Find where the given text appears and provide that cell's center as (X, Y) coordinate. 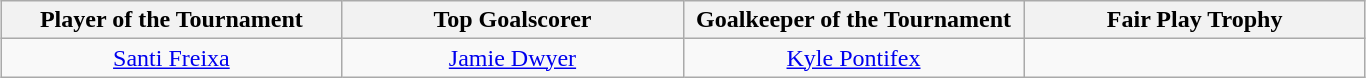
Player of the Tournament (172, 20)
Fair Play Trophy (1194, 20)
Kyle Pontifex (854, 58)
Goalkeeper of the Tournament (854, 20)
Santi Freixa (172, 58)
Jamie Dwyer (512, 58)
Top Goalscorer (512, 20)
